Determine the [x, y] coordinate at the center of the cell enclosing the given text.  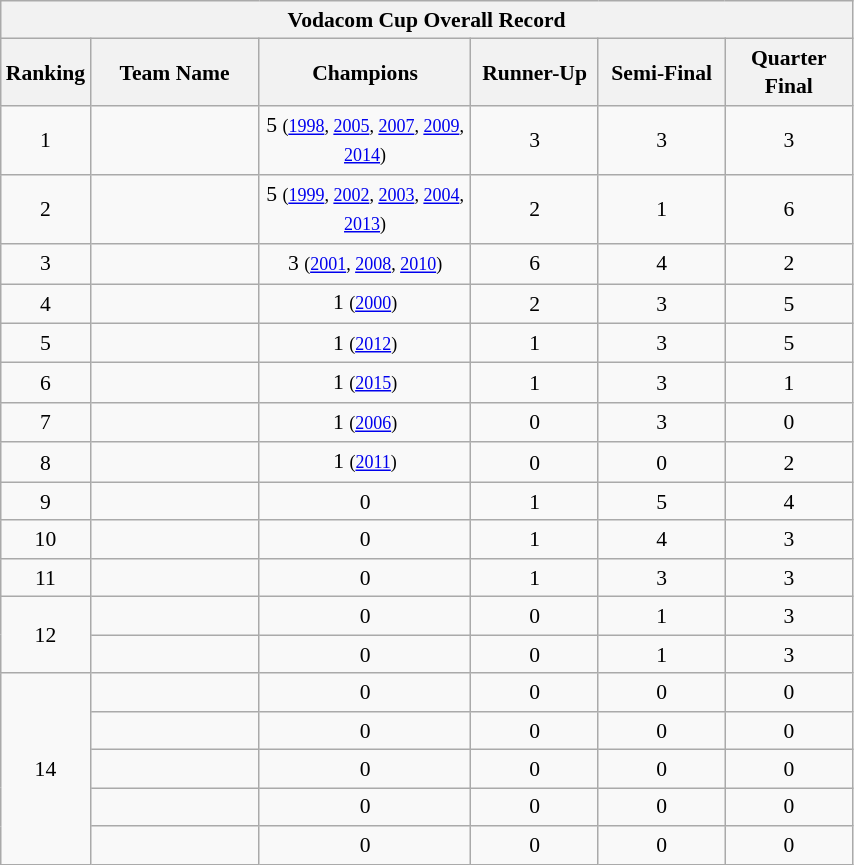
Vodacom Cup Overall Record [427, 20]
1 (2011) [365, 463]
1 (2012) [365, 344]
Runner-Up [534, 72]
1 (2000) [365, 304]
Ranking [46, 72]
12 [46, 635]
5 (1998, 2005, 2007, 2009, 2014) [365, 140]
1 (2006) [365, 423]
11 [46, 578]
8 [46, 463]
9 [46, 501]
1 (2015) [365, 383]
5 (1999, 2002, 2003, 2004, 2013) [365, 210]
7 [46, 423]
3 (2001, 2008, 2010) [365, 264]
Champions [365, 72]
Quarter Final [788, 72]
Team Name [174, 72]
14 [46, 768]
Semi-Final [662, 72]
10 [46, 540]
